Determine the [x, y] coordinate at the center of the cell enclosing the given text.  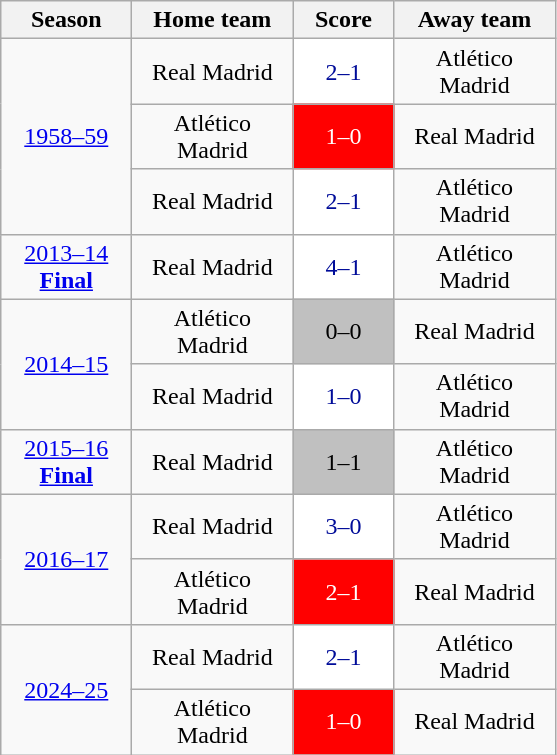
Away team [474, 20]
3–0 [344, 526]
Score [344, 20]
2015–16Final [66, 462]
Home team [212, 20]
2013–14Final [66, 266]
1958–59 [66, 136]
1–1 [344, 462]
4–1 [344, 266]
2024–25 [66, 689]
Season [66, 20]
0–0 [344, 332]
2016–17 [66, 559]
2014–15 [66, 364]
